Return [x, y] of the center of cell containing provided text 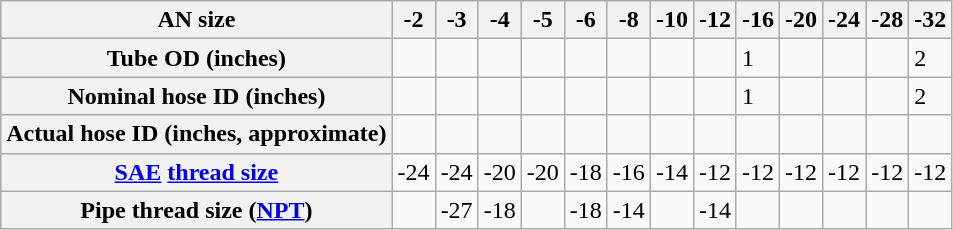
-6 [586, 20]
Pipe thread size (NPT) [196, 210]
-10 [672, 20]
-3 [456, 20]
-4 [500, 20]
SAE thread size [196, 172]
-32 [930, 20]
-28 [888, 20]
Tube OD (inches) [196, 58]
AN size [196, 20]
Actual hose ID (inches, approximate) [196, 134]
-5 [542, 20]
-2 [414, 20]
Nominal hose ID (inches) [196, 96]
-27 [456, 210]
-8 [628, 20]
